Scan for the cell matching the given text and deliver its [x, y] coordinate at center. 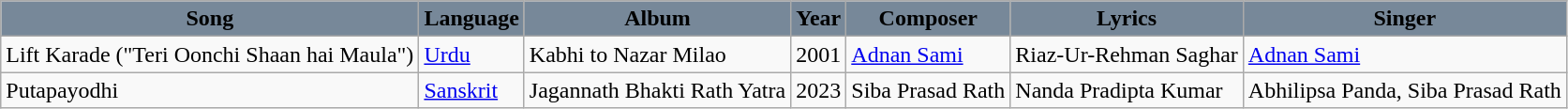
Urdu [471, 54]
Composer [928, 19]
Putapayodhi [210, 90]
2001 [819, 54]
Siba Prasad Rath [928, 90]
Singer [1404, 19]
Lift Karade ("Teri Oonchi Shaan hai Maula") [210, 54]
Album [657, 19]
Year [819, 19]
2023 [819, 90]
Song [210, 19]
Lyrics [1127, 19]
Jagannath Bhakti Rath Yatra [657, 90]
Language [471, 19]
Abhilipsa Panda, Siba Prasad Rath [1404, 90]
Nanda Pradipta Kumar [1127, 90]
Riaz-Ur-Rehman Saghar [1127, 54]
Kabhi to Nazar Milao [657, 54]
Sanskrit [471, 90]
